Provide the (x, y) coordinate of the cell's center where the given text is located.  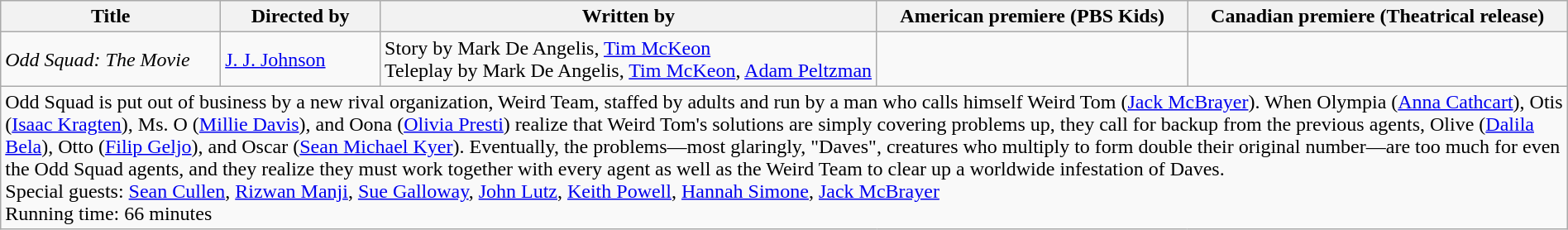
Directed by (301, 17)
Written by (629, 17)
Story by Mark De Angelis, Tim McKeonTeleplay by Mark De Angelis, Tim McKeon, Adam Peltzman (629, 60)
American premiere (PBS Kids) (1032, 17)
Odd Squad: The Movie (111, 60)
Title (111, 17)
J. J. Johnson (301, 60)
Canadian premiere (Theatrical release) (1378, 17)
